Pinpoint the cell where the given text exists, returning its [x, y] midpoint coordinate. 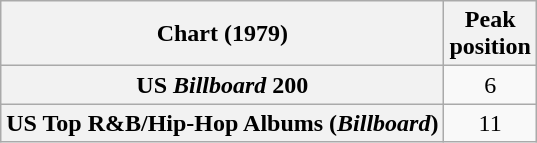
Peakposition [490, 34]
6 [490, 85]
US Billboard 200 [222, 85]
11 [490, 123]
US Top R&B/Hip-Hop Albums (Billboard) [222, 123]
Chart (1979) [222, 34]
